Pinpoint the cell where the given text exists, returning its (x, y) midpoint coordinate. 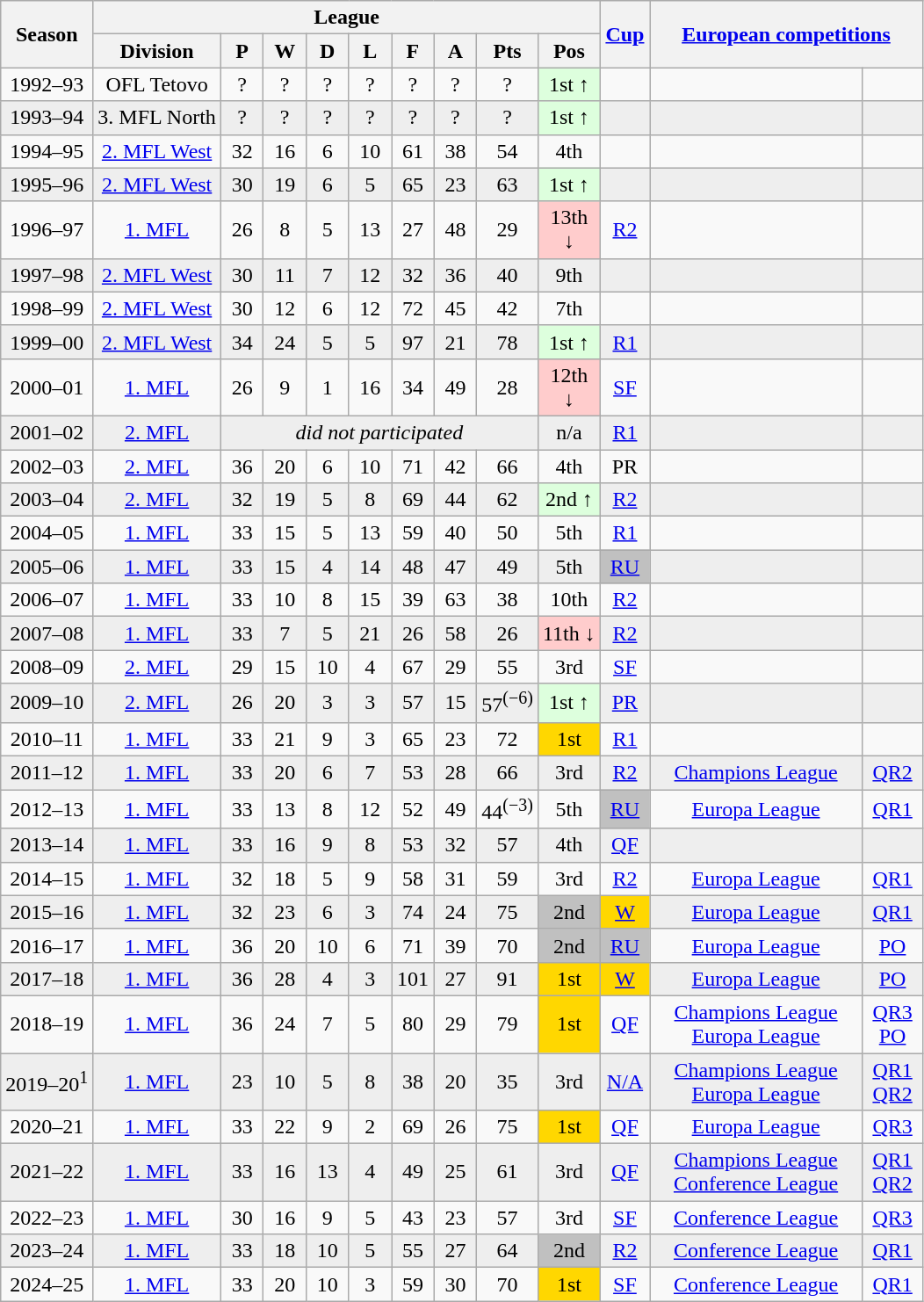
2024–25 (47, 1284)
54 (508, 151)
2004–05 (47, 533)
3. MFL North (157, 118)
Champions League (756, 773)
QR3PO (892, 1024)
2 (371, 1127)
League (347, 18)
50 (508, 533)
64 (508, 1251)
D (327, 51)
2001–02 (47, 432)
67 (413, 667)
9th (569, 275)
Pos (569, 51)
n/a (569, 432)
2008–09 (47, 667)
L (371, 51)
13th ↓ (569, 230)
F (413, 51)
2023–24 (47, 1251)
57(−6) (508, 703)
47 (455, 567)
2015–16 (47, 912)
2nd ↑ (569, 500)
31 (455, 879)
Division (157, 51)
1995–96 (47, 184)
2002–03 (47, 467)
44(−3) (508, 810)
did not participated (379, 432)
12th ↓ (569, 387)
10th (569, 600)
22 (285, 1127)
11 (285, 275)
91 (508, 979)
1992–93 (47, 84)
79 (508, 1024)
P (242, 51)
1996–97 (47, 230)
2003–04 (47, 500)
Cup (624, 34)
2013–14 (47, 845)
1997–98 (47, 275)
1998–99 (47, 308)
2009–10 (47, 703)
QR2 (892, 773)
2019–201 (47, 1082)
Champions LeagueConference League (756, 1172)
78 (508, 342)
2014–15 (47, 879)
14 (371, 567)
2005–06 (47, 567)
80 (413, 1024)
2007–08 (47, 633)
25 (455, 1172)
44 (455, 500)
45 (455, 308)
2010–11 (47, 739)
2022–23 (47, 1218)
97 (413, 342)
A (455, 51)
1 (327, 387)
2020–21 (47, 1127)
7th (569, 308)
OFL Tetovo (157, 84)
N/A (624, 1082)
2018–19 (47, 1024)
1993–94 (47, 118)
2006–07 (47, 600)
2012–13 (47, 810)
52 (413, 810)
11th ↓ (569, 633)
1994–95 (47, 151)
101 (413, 979)
35 (508, 1082)
2016–17 (47, 945)
Pts (508, 51)
European competitions (787, 34)
62 (508, 500)
74 (413, 912)
Season (47, 34)
1999–00 (47, 342)
43 (413, 1218)
2021–22 (47, 1172)
2017–18 (47, 979)
2011–12 (47, 773)
2000–01 (47, 387)
